Determine the (x, y) coordinate at the center of the cell enclosing the given text.  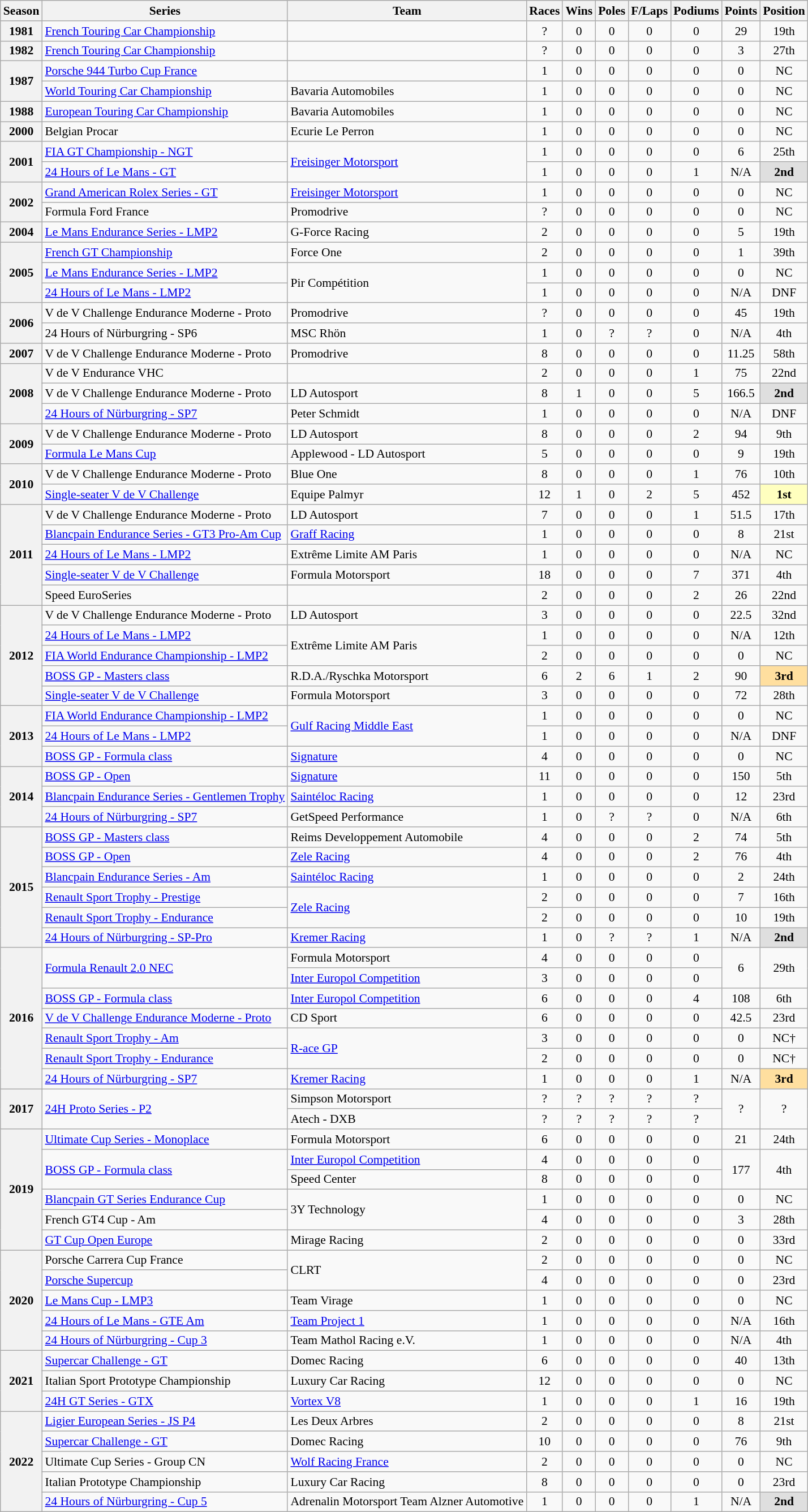
2001 (22, 162)
2011 (22, 555)
108 (741, 998)
33rd (784, 1240)
Simpson Motorsport (407, 1099)
2007 (22, 354)
Gulf Racing Middle East (407, 726)
Renault Sport Trophy - Am (165, 1039)
Season (22, 11)
Ultimate Cup Series - Group CN (165, 1462)
12th (784, 636)
1st (784, 494)
16 (741, 1401)
Renault Sport Trophy - Prestige (165, 898)
Blancpain GT Series Endurance Cup (165, 1200)
Atech - DXB (407, 1119)
22.5 (741, 615)
1982 (22, 51)
150 (741, 777)
Italian Sport Prototype Championship (165, 1381)
V de V Endurance VHC (165, 373)
Porsche 944 Turbo Cup France (165, 71)
177 (741, 1170)
Blancpain Endurance Series - GT3 Pro-Am Cup (165, 535)
24H Proto Series - P2 (165, 1109)
World Touring Car Championship (165, 92)
MSC Rhön (407, 333)
Applewood - LD Autosport (407, 454)
94 (741, 434)
24H GT Series - GTX (165, 1401)
1981 (22, 31)
Formula Le Mans Cup (165, 454)
Vortex V8 (407, 1401)
11.25 (741, 354)
Blancpain Endurance Series - Gentlemen Trophy (165, 797)
Formula Renault 2.0 NEC (165, 968)
51.5 (741, 515)
2006 (22, 324)
13th (784, 1361)
26 (741, 595)
Belgian Procar (165, 132)
Mirage Racing (407, 1240)
2016 (22, 1018)
GT Cup Open Europe (165, 1240)
Wolf Racing France (407, 1462)
R.D.A./Ryschka Motorsport (407, 676)
2000 (22, 132)
European Touring Car Championship (165, 111)
R-ace GP (407, 1049)
Pir Compétition (407, 283)
Podiums (696, 11)
CLRT (407, 1270)
Formula Ford France (165, 212)
166.5 (741, 394)
Points (741, 11)
Team Project 1 (407, 1321)
Team Mathol Racing e.V. (407, 1341)
17th (784, 515)
Blue One (407, 475)
Wins (579, 11)
Ultimate Cup Series - Monoplace (165, 1139)
French GT4 Cup - Am (165, 1220)
Team Virage (407, 1300)
74 (741, 837)
Graff Racing (407, 535)
Adrenalin Motorsport Team Alzner Automotive (407, 1502)
Races (544, 11)
2014 (22, 796)
24 Hours of Nürburgring - Cup 3 (165, 1341)
45 (741, 313)
Le Mans Cup - LMP3 (165, 1300)
24 Hours of Le Mans - GT (165, 172)
21 (741, 1139)
Team (407, 11)
Grand American Rolex Series - GT (165, 192)
29 (741, 31)
2002 (22, 203)
2020 (22, 1300)
Blancpain Endurance Series - Am (165, 877)
Ligier European Series - JS P4 (165, 1421)
24 Hours of Nürburgring - SP-Pro (165, 938)
Poles (612, 11)
GetSpeed Performance (407, 817)
75 (741, 373)
1988 (22, 111)
72 (741, 696)
371 (741, 575)
2017 (22, 1109)
29th (784, 968)
2005 (22, 273)
452 (741, 494)
2022 (22, 1462)
42.5 (741, 1018)
2015 (22, 888)
2008 (22, 394)
25th (784, 152)
FIA GT Championship - NGT (165, 152)
G-Force Racing (407, 232)
2019 (22, 1190)
18 (544, 575)
39th (784, 253)
2009 (22, 443)
32nd (784, 615)
Reims Developpement Automobile (407, 837)
F/Laps (650, 11)
Equipe Palmyr (407, 494)
French GT Championship (165, 253)
10th (784, 475)
Position (784, 11)
58th (784, 354)
3Y Technology (407, 1209)
Ecurie Le Perron (407, 132)
90 (741, 676)
27th (784, 51)
40 (741, 1361)
CD Sport (407, 1018)
1987 (22, 81)
Series (165, 11)
Speed EuroSeries (165, 595)
Italian Prototype Championship (165, 1482)
Force One (407, 253)
Speed Center (407, 1179)
2013 (22, 736)
Peter Schmidt (407, 414)
Les Deux Arbres (407, 1421)
2021 (22, 1381)
24 Hours of Nürburgring - SP6 (165, 333)
2012 (22, 656)
24 Hours of Nürburgring - Cup 5 (165, 1502)
2010 (22, 484)
24 Hours of Le Mans - GTE Am (165, 1321)
11 (544, 777)
Porsche Carrera Cup France (165, 1260)
2004 (22, 232)
Porsche Supercup (165, 1281)
9 (741, 454)
